Pinpoint the cell where the given text exists, returning its (X, Y) midpoint coordinate. 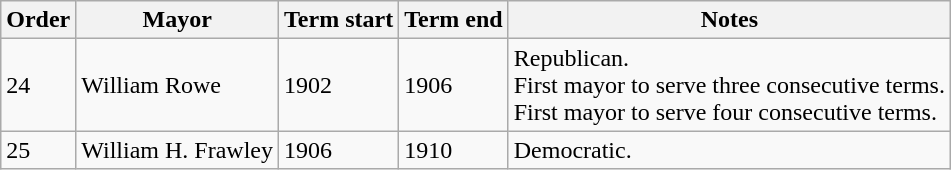
1910 (454, 150)
24 (38, 85)
Term end (454, 20)
William H. Frawley (178, 150)
Republican.First mayor to serve three consecutive terms.First mayor to serve four consecutive terms. (729, 85)
1902 (339, 85)
Order (38, 20)
Mayor (178, 20)
Democratic. (729, 150)
Term start (339, 20)
Notes (729, 20)
William Rowe (178, 85)
25 (38, 150)
